Pinpoint the cell where the given text exists, returning its [X, Y] midpoint coordinate. 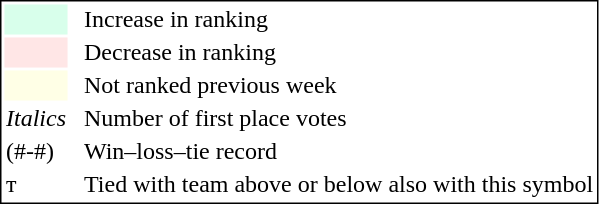
т [36, 185]
Tied with team above or below also with this symbol [338, 185]
Number of first place votes [338, 119]
(#-#) [36, 151]
Decrease in ranking [338, 53]
Not ranked previous week [338, 85]
Win–loss–tie record [338, 151]
Italics [36, 119]
Increase in ranking [338, 19]
